Find where the given text appears and provide that cell's center as [x, y] coordinate. 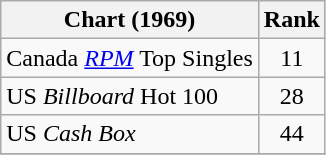
US Billboard Hot 100 [130, 96]
Canada RPM Top Singles [130, 58]
28 [292, 96]
Chart (1969) [130, 20]
11 [292, 58]
Rank [292, 20]
US Cash Box [130, 134]
44 [292, 134]
